Scan for the cell matching the given text and deliver its [x, y] coordinate at center. 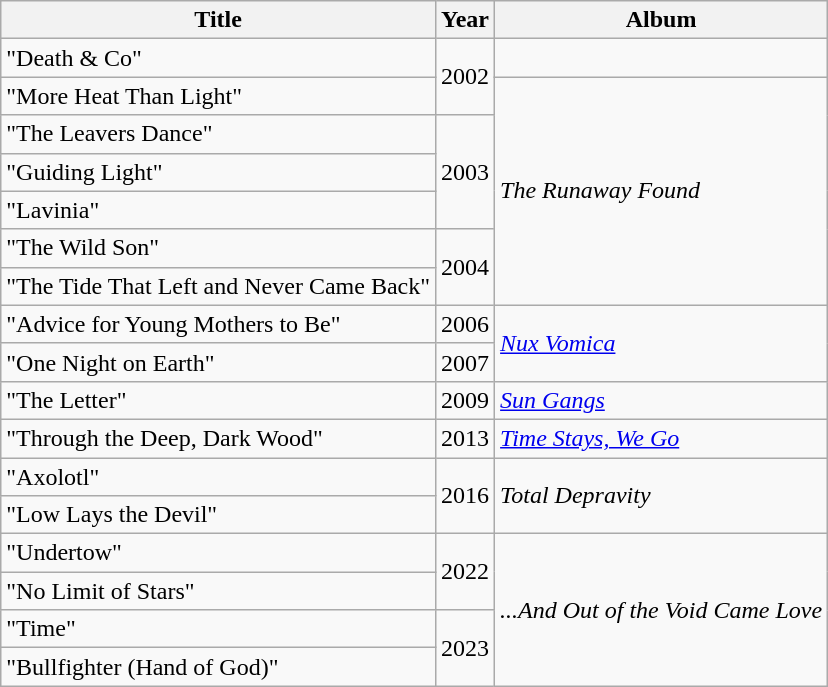
"The Wild Son" [218, 248]
"Bullfighter (Hand of God)" [218, 667]
2023 [466, 648]
"Through the Deep, Dark Wood" [218, 438]
2002 [466, 77]
2007 [466, 362]
Album [662, 20]
Sun Gangs [662, 400]
Year [466, 20]
2016 [466, 496]
"More Heat Than Light" [218, 96]
"No Limit of Stars" [218, 591]
The Runaway Found [662, 191]
"Low Lays the Devil" [218, 515]
2009 [466, 400]
"Time" [218, 629]
2006 [466, 324]
"The Tide That Left and Never Came Back" [218, 286]
Title [218, 20]
Total Depravity [662, 496]
"One Night on Earth" [218, 362]
Time Stays, We Go [662, 438]
2022 [466, 572]
"The Leavers Dance" [218, 134]
2004 [466, 267]
2013 [466, 438]
2003 [466, 172]
"Axolotl" [218, 477]
"Undertow" [218, 553]
"Death & Co" [218, 58]
"Advice for Young Mothers to Be" [218, 324]
"The Letter" [218, 400]
Nux Vomica [662, 343]
"Guiding Light" [218, 172]
...And Out of the Void Came Love [662, 610]
"Lavinia" [218, 210]
